Scan for the cell matching the given text and deliver its [X, Y] coordinate at center. 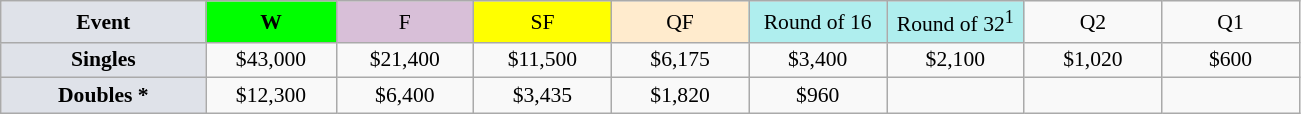
$6,175 [680, 60]
Q1 [1231, 22]
$6,400 [405, 96]
F [405, 22]
Event [104, 22]
$2,100 [955, 60]
W [271, 22]
$1,020 [1093, 60]
$12,300 [271, 96]
$11,500 [543, 60]
$21,400 [405, 60]
$3,435 [543, 96]
Q2 [1093, 22]
$960 [818, 96]
$3,400 [818, 60]
$43,000 [271, 60]
SF [543, 22]
Singles [104, 60]
$600 [1231, 60]
$1,820 [680, 96]
QF [680, 22]
Round of 321 [955, 22]
Round of 16 [818, 22]
Doubles * [104, 96]
